Locate the cell with the specified text and output its [x, y] center coordinate. 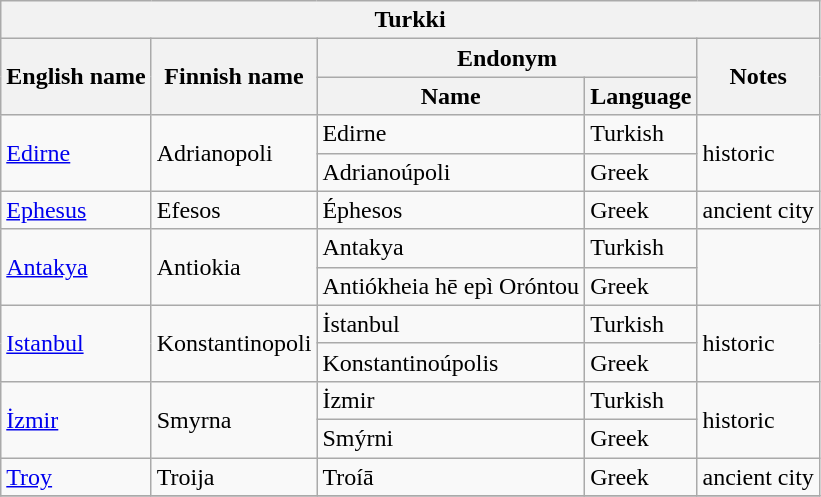
Troija [234, 477]
Turkki [410, 20]
Adrianopoli [234, 153]
Konstantinoúpolis [451, 362]
Konstantinopoli [234, 343]
Istanbul [76, 343]
Antiokia [234, 267]
Smýrni [451, 438]
İstanbul [451, 324]
Adrianoúpoli [451, 172]
Efesos [234, 210]
Endonym [507, 58]
Troíā [451, 477]
Finnish name [234, 77]
Smyrna [234, 419]
Troy [76, 477]
Language [641, 96]
Ephesus [76, 210]
Antiókheia hē epì Oróntou [451, 286]
Name [451, 96]
Éphesos [451, 210]
English name [76, 77]
Notes [758, 77]
